Capture the cell that displays the provided text and extract its [X, Y] central coordinate. 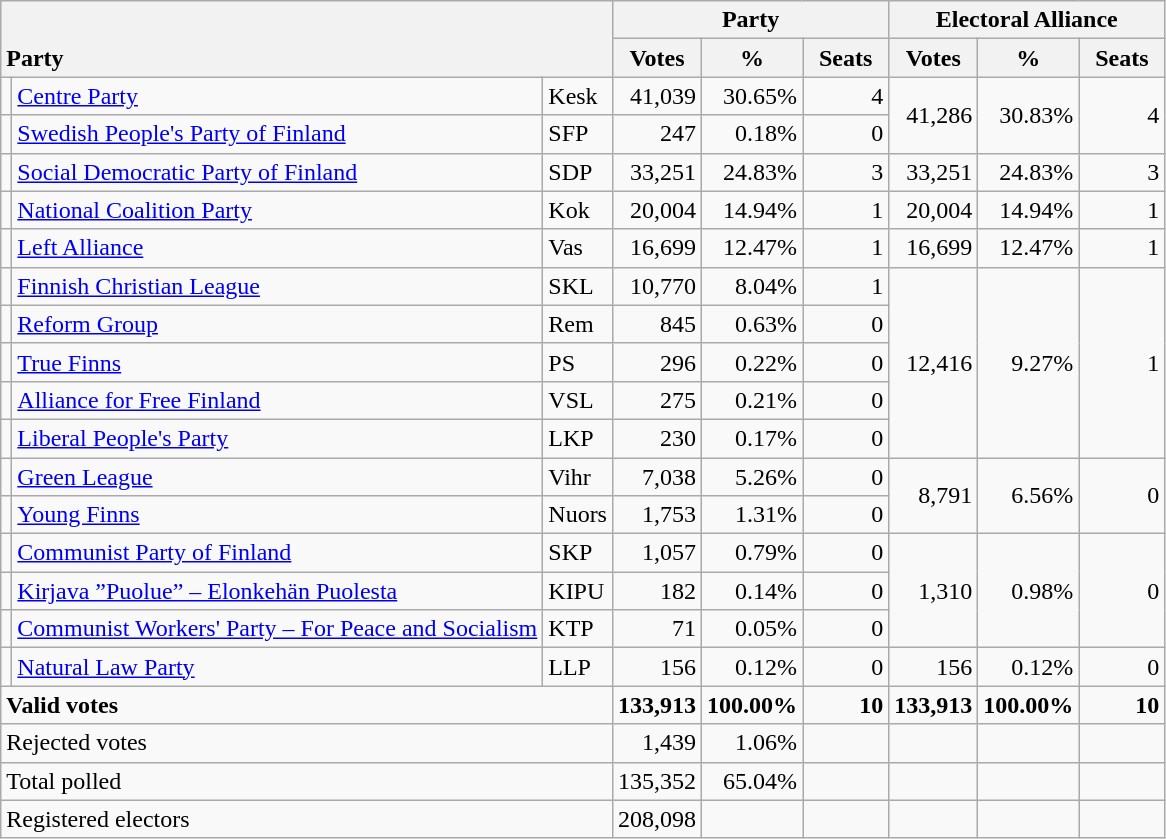
True Finns [278, 362]
Left Alliance [278, 248]
0.98% [1028, 591]
Registered electors [307, 819]
1,439 [656, 743]
Nuors [578, 515]
0.79% [752, 553]
208,098 [656, 819]
135,352 [656, 781]
Centre Party [278, 96]
Electoral Alliance [1027, 20]
Liberal People's Party [278, 438]
Young Finns [278, 515]
7,038 [656, 477]
KIPU [578, 591]
8,791 [934, 496]
Rejected votes [307, 743]
1,753 [656, 515]
1.31% [752, 515]
Communist Party of Finland [278, 553]
LLP [578, 667]
Natural Law Party [278, 667]
0.21% [752, 400]
9.27% [1028, 362]
SKP [578, 553]
1.06% [752, 743]
0.17% [752, 438]
SKL [578, 286]
1,057 [656, 553]
Alliance for Free Finland [278, 400]
30.83% [1028, 115]
0.22% [752, 362]
6.56% [1028, 496]
0.18% [752, 134]
296 [656, 362]
Communist Workers' Party – For Peace and Socialism [278, 629]
5.26% [752, 477]
30.65% [752, 96]
Valid votes [307, 705]
275 [656, 400]
230 [656, 438]
0.05% [752, 629]
845 [656, 324]
PS [578, 362]
Kok [578, 210]
Social Democratic Party of Finland [278, 172]
VSL [578, 400]
Vihr [578, 477]
0.63% [752, 324]
182 [656, 591]
Finnish Christian League [278, 286]
1,310 [934, 591]
0.14% [752, 591]
Kirjava ”Puolue” – Elonkehän Puolesta [278, 591]
Green League [278, 477]
LKP [578, 438]
Kesk [578, 96]
8.04% [752, 286]
National Coalition Party [278, 210]
Vas [578, 248]
Reform Group [278, 324]
Total polled [307, 781]
SDP [578, 172]
247 [656, 134]
71 [656, 629]
10,770 [656, 286]
41,039 [656, 96]
KTP [578, 629]
12,416 [934, 362]
41,286 [934, 115]
Rem [578, 324]
Swedish People's Party of Finland [278, 134]
65.04% [752, 781]
SFP [578, 134]
